Output the [X, Y] coordinate of the center of the cell containing the given text.  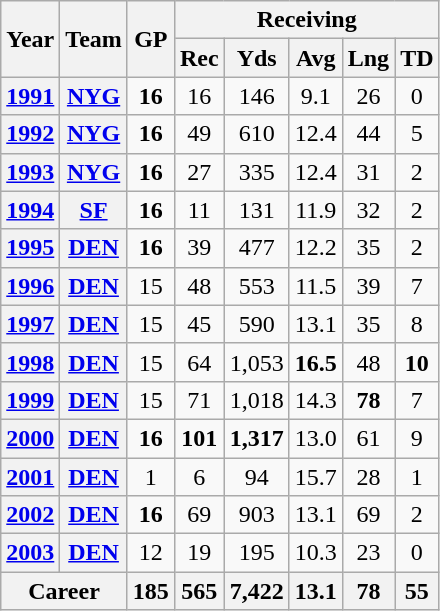
GP [150, 39]
Avg [316, 58]
Lng [368, 58]
Receiving [306, 20]
1995 [30, 248]
6 [199, 477]
TD [417, 58]
1,053 [256, 362]
71 [199, 400]
10 [417, 362]
1992 [30, 134]
15.7 [316, 477]
12.2 [316, 248]
Career [64, 591]
16.5 [316, 362]
101 [199, 438]
11.9 [316, 210]
131 [256, 210]
7,422 [256, 591]
9.1 [316, 96]
2001 [30, 477]
8 [417, 324]
10.3 [316, 553]
903 [256, 515]
1998 [30, 362]
Rec [199, 58]
185 [150, 591]
55 [417, 591]
Yds [256, 58]
49 [199, 134]
Team [94, 39]
11 [199, 210]
610 [256, 134]
553 [256, 286]
SF [94, 210]
1996 [30, 286]
146 [256, 96]
45 [199, 324]
27 [199, 172]
28 [368, 477]
1993 [30, 172]
26 [368, 96]
94 [256, 477]
477 [256, 248]
335 [256, 172]
11.5 [316, 286]
Year [30, 39]
1,317 [256, 438]
32 [368, 210]
19 [199, 553]
565 [199, 591]
1991 [30, 96]
5 [417, 134]
2003 [30, 553]
195 [256, 553]
23 [368, 553]
2002 [30, 515]
1999 [30, 400]
31 [368, 172]
1997 [30, 324]
61 [368, 438]
64 [199, 362]
1994 [30, 210]
590 [256, 324]
44 [368, 134]
9 [417, 438]
14.3 [316, 400]
1,018 [256, 400]
12 [150, 553]
13.0 [316, 438]
2000 [30, 438]
